Output the [x, y] coordinate of the center of the cell containing the given text.  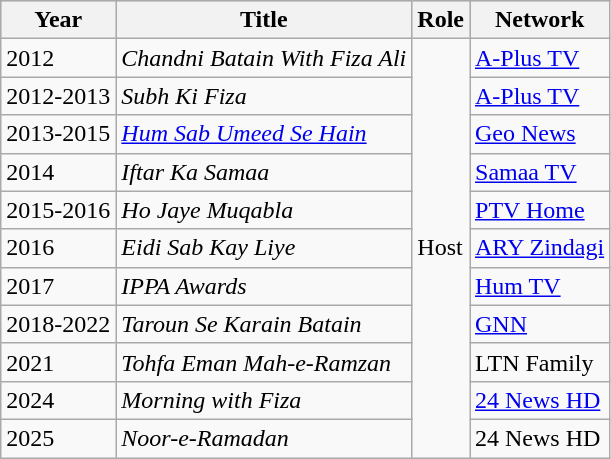
2012 [58, 58]
IPPA Awards [264, 286]
Samaa TV [540, 172]
2013-2015 [58, 134]
Hum Sab Umeed Se Hain [264, 134]
Noor-e-Ramadan [264, 438]
2015-2016 [58, 210]
2017 [58, 286]
2021 [58, 362]
2025 [58, 438]
PTV Home [540, 210]
2018-2022 [58, 324]
Geo News [540, 134]
ARY Zindagi [540, 248]
2024 [58, 400]
Ho Jaye Muqabla [264, 210]
Host [441, 248]
2012-2013 [58, 96]
Chandni Batain With Fiza Ali [264, 58]
GNN [540, 324]
Taroun Se Karain Batain [264, 324]
Hum TV [540, 286]
2014 [58, 172]
Role [441, 20]
Title [264, 20]
Subh Ki Fiza [264, 96]
Eidi Sab Kay Liye [264, 248]
Iftar Ka Samaa [264, 172]
LTN Family [540, 362]
Year [58, 20]
Tohfa Eman Mah-e-Ramzan [264, 362]
Network [540, 20]
Morning with Fiza [264, 400]
2016 [58, 248]
